Return the [X, Y] coordinate for the center point of the cell that contains the specified text.  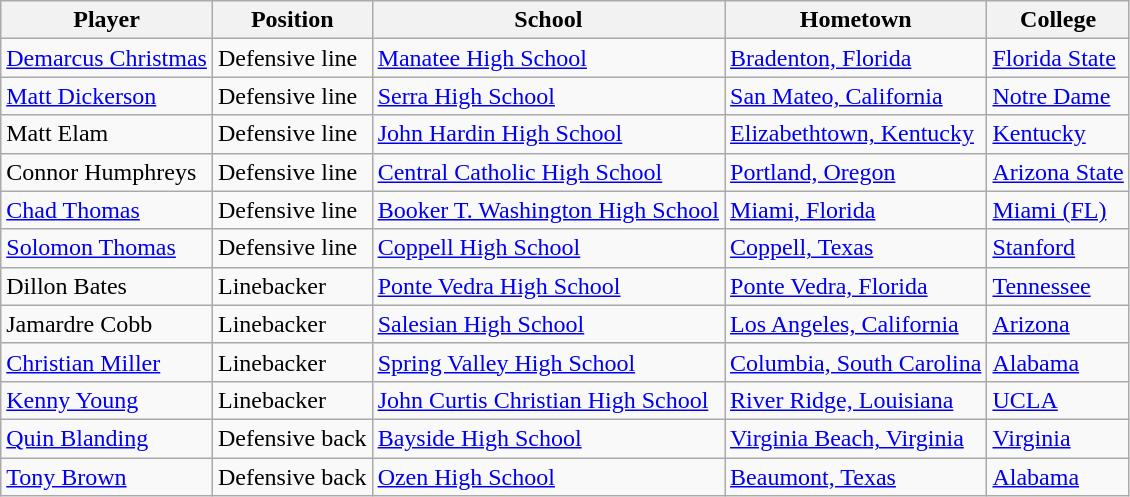
John Hardin High School [548, 134]
Miami (FL) [1058, 210]
Arizona [1058, 324]
Chad Thomas [107, 210]
Manatee High School [548, 58]
John Curtis Christian High School [548, 400]
Connor Humphreys [107, 172]
Notre Dame [1058, 96]
Matt Dickerson [107, 96]
Central Catholic High School [548, 172]
Ponte Vedra High School [548, 286]
Bayside High School [548, 438]
Los Angeles, California [856, 324]
Coppell High School [548, 248]
Hometown [856, 20]
Elizabethtown, Kentucky [856, 134]
Kentucky [1058, 134]
Miami, Florida [856, 210]
Beaumont, Texas [856, 477]
Matt Elam [107, 134]
Stanford [1058, 248]
Serra High School [548, 96]
River Ridge, Louisiana [856, 400]
Salesian High School [548, 324]
Ozen High School [548, 477]
UCLA [1058, 400]
Virginia [1058, 438]
Coppell, Texas [856, 248]
Ponte Vedra, Florida [856, 286]
Dillon Bates [107, 286]
Booker T. Washington High School [548, 210]
Spring Valley High School [548, 362]
Virginia Beach, Virginia [856, 438]
Christian Miller [107, 362]
Columbia, South Carolina [856, 362]
Kenny Young [107, 400]
Bradenton, Florida [856, 58]
Portland, Oregon [856, 172]
Jamardre Cobb [107, 324]
Solomon Thomas [107, 248]
Florida State [1058, 58]
San Mateo, California [856, 96]
School [548, 20]
Tennessee [1058, 286]
College [1058, 20]
Demarcus Christmas [107, 58]
Quin Blanding [107, 438]
Tony Brown [107, 477]
Player [107, 20]
Position [292, 20]
Arizona State [1058, 172]
